Search for the cell housing the specified text and yield its (X, Y) center coordinate. 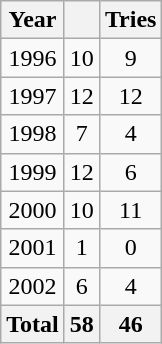
2002 (33, 286)
Total (33, 324)
0 (130, 248)
2001 (33, 248)
9 (130, 58)
46 (130, 324)
7 (82, 134)
58 (82, 324)
1999 (33, 172)
Year (33, 20)
1997 (33, 96)
2000 (33, 210)
1 (82, 248)
Tries (130, 20)
1998 (33, 134)
11 (130, 210)
1996 (33, 58)
